Return the (x, y) coordinate for the center point of the cell that contains the specified text.  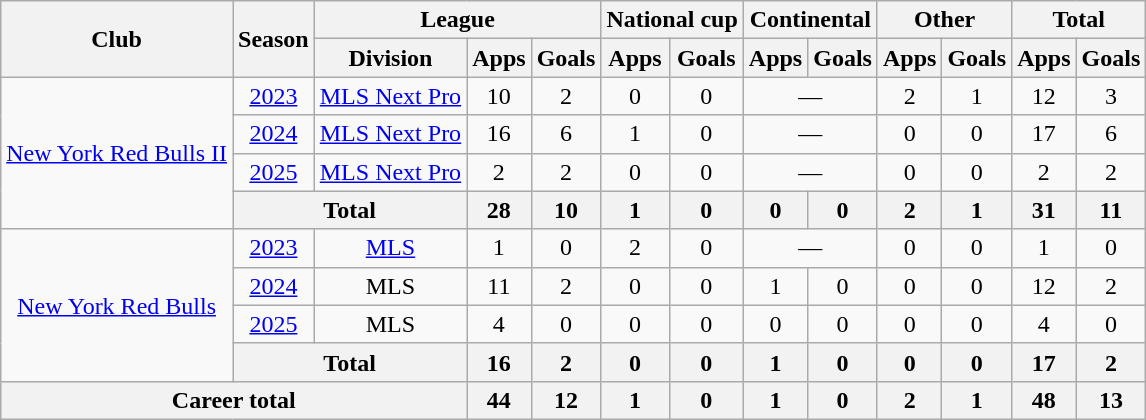
New York Red Bulls (117, 305)
48 (1044, 400)
Continental (810, 20)
44 (499, 400)
New York Red Bulls II (117, 153)
3 (1111, 96)
League (458, 20)
National cup (672, 20)
Division (390, 58)
Club (117, 39)
Career total (234, 400)
28 (499, 210)
Season (273, 39)
Other (944, 20)
31 (1044, 210)
13 (1111, 400)
